Detect which cell encompasses the target text, then output its [x, y] center coordinate. 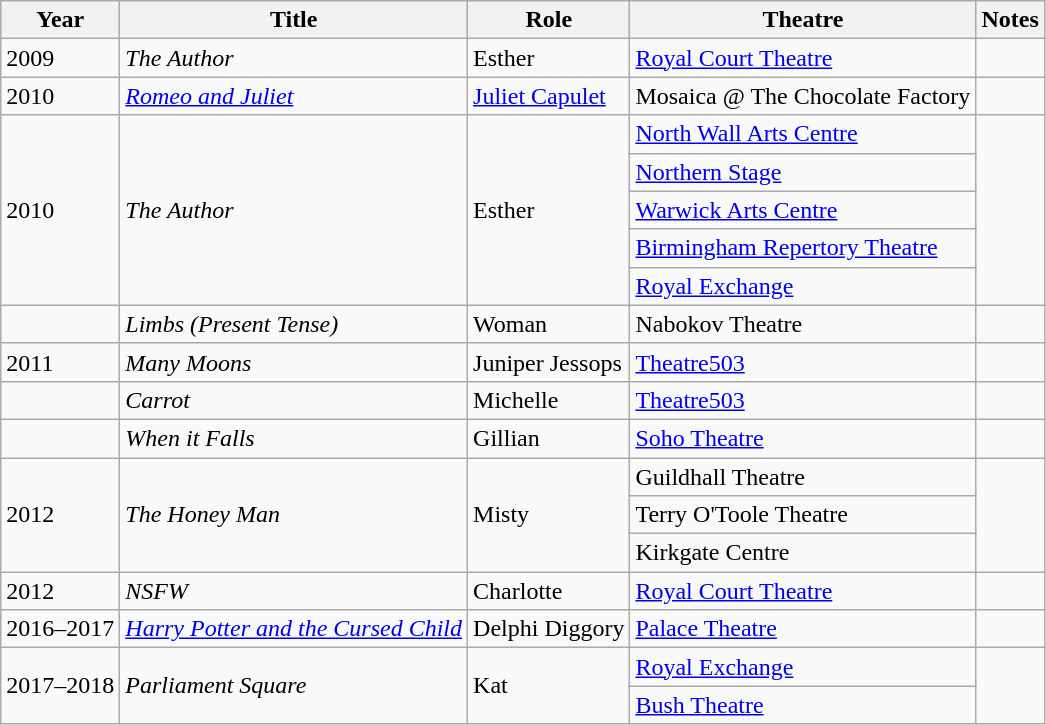
Nabokov Theatre [803, 324]
North Wall Arts Centre [803, 134]
Bush Theatre [803, 705]
NSFW [294, 591]
Warwick Arts Centre [803, 210]
Notes [1010, 20]
Delphi Diggory [549, 629]
Parliament Square [294, 686]
Title [294, 20]
Harry Potter and the Cursed Child [294, 629]
Role [549, 20]
Limbs (Present Tense) [294, 324]
Carrot [294, 400]
Guildhall Theatre [803, 477]
Many Moons [294, 362]
Mosaica @ The Chocolate Factory [803, 96]
Kat [549, 686]
Kirkgate Centre [803, 553]
Soho Theatre [803, 438]
2017–2018 [60, 686]
Northern Stage [803, 172]
The Honey Man [294, 515]
2011 [60, 362]
Romeo and Juliet [294, 96]
Palace Theatre [803, 629]
Terry O'Toole Theatre [803, 515]
Michelle [549, 400]
Misty [549, 515]
Year [60, 20]
Juliet Capulet [549, 96]
Gillian [549, 438]
Juniper Jessops [549, 362]
Woman [549, 324]
2016–2017 [60, 629]
Theatre [803, 20]
Birmingham Repertory Theatre [803, 248]
Charlotte [549, 591]
2009 [60, 58]
When it Falls [294, 438]
